Output the [X, Y] coordinate of the center of the cell containing the given text.  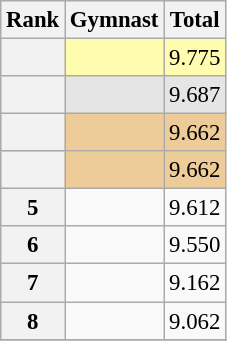
Rank [33, 20]
9.162 [195, 283]
5 [33, 208]
7 [33, 283]
Total [195, 20]
6 [33, 245]
9.687 [195, 95]
Gymnast [114, 20]
9.775 [195, 58]
9.612 [195, 208]
9.062 [195, 321]
8 [33, 321]
9.550 [195, 245]
